Locate the cell with the specified text and output its (x, y) center coordinate. 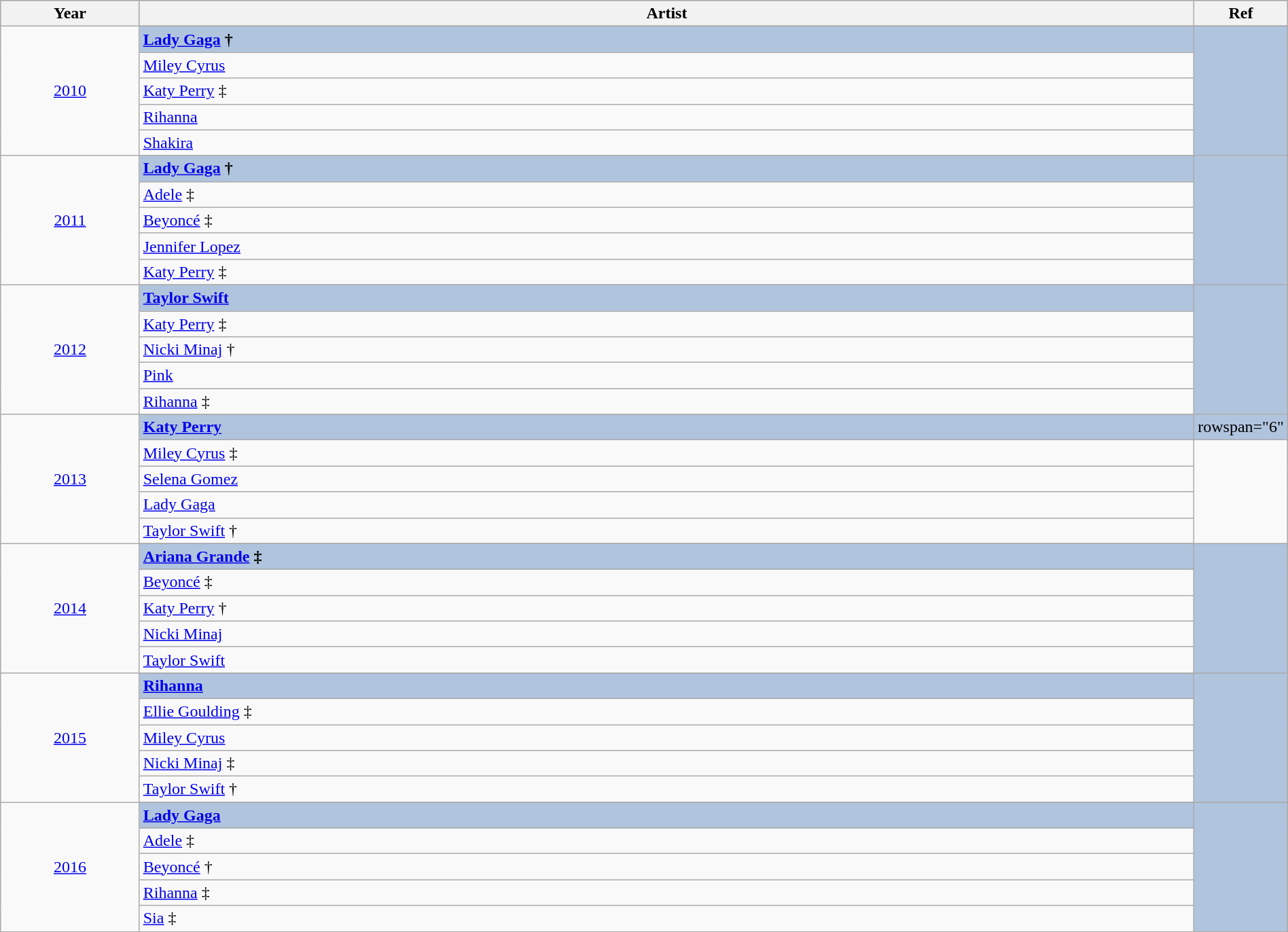
Pink (666, 376)
2012 (70, 349)
Jennifer Lopez (666, 246)
Katy Perry (666, 427)
Ariana Grande ‡ (666, 556)
Nicki Minaj † (666, 350)
Shakira (666, 143)
Nicki Minaj (666, 634)
2010 (70, 91)
Miley Cyrus ‡ (666, 453)
Beyoncé † (666, 867)
Ellie Goulding ‡ (666, 711)
Selena Gomez (666, 479)
Sia ‡ (666, 918)
2014 (70, 608)
Artist (666, 14)
rowspan="6" (1241, 427)
Ref (1241, 14)
2013 (70, 479)
Katy Perry † (666, 608)
Year (70, 14)
Nicki Minaj ‡ (666, 764)
2015 (70, 737)
2016 (70, 867)
2011 (70, 220)
